From the cell containing the given text, extract its center point as [X, Y] coordinate. 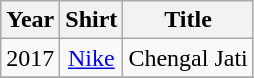
Chengal Jati [188, 58]
Nike [92, 58]
Title [188, 20]
Shirt [92, 20]
Year [30, 20]
2017 [30, 58]
